Return the (X, Y) coordinate for the center point of the cell that contains the specified text.  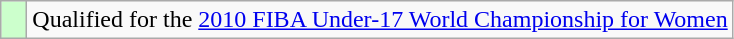
Qualified for the 2010 FIBA Under-17 World Championship for Women (380, 20)
